For the text-containing cell, return its midpoint in [x, y] coordinate format. 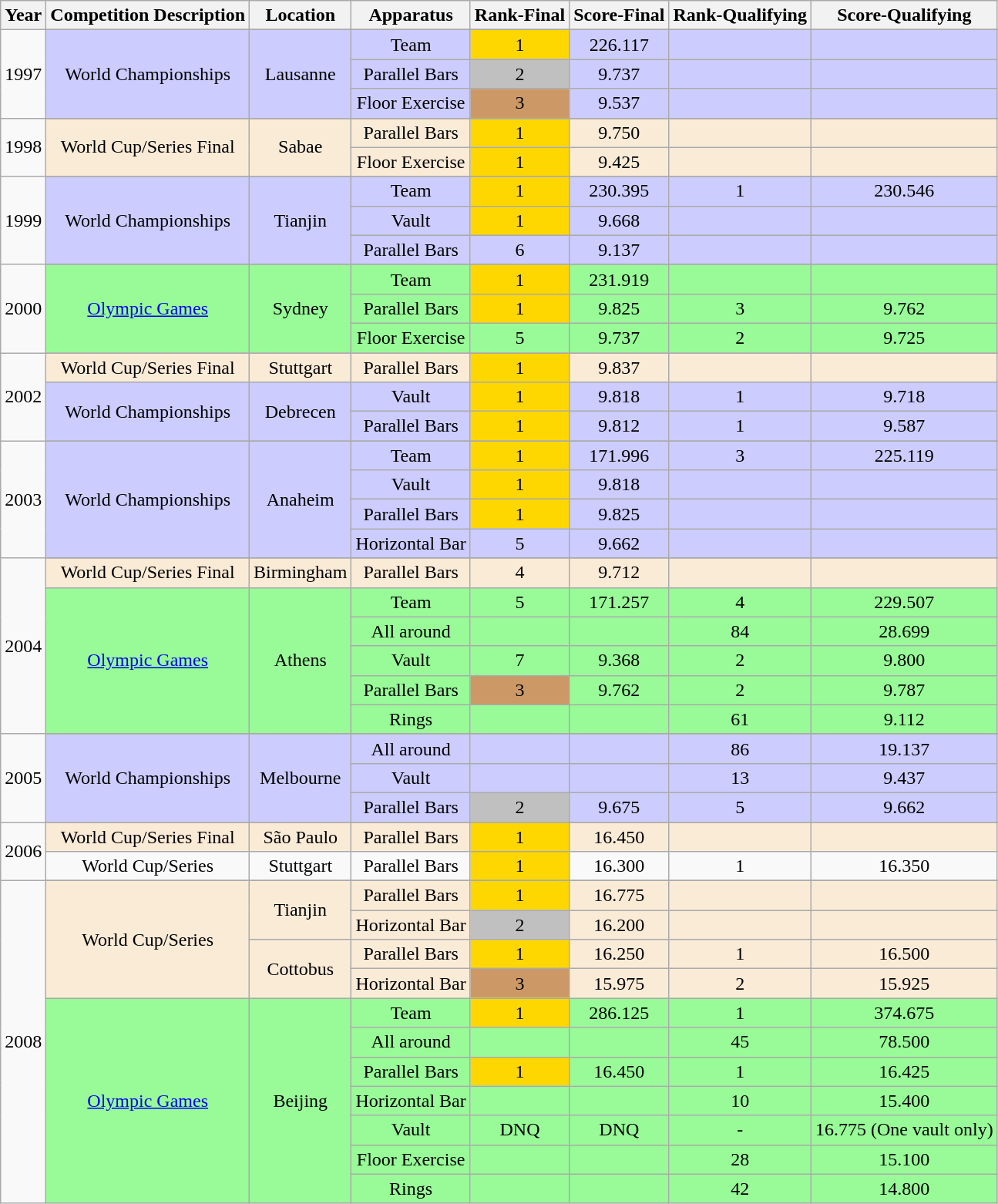
86 [740, 748]
São Paulo [301, 836]
9.812 [620, 426]
9.750 [620, 133]
78.500 [904, 1042]
19.137 [904, 748]
61 [740, 719]
Apparatus [411, 15]
16.775 (One vault only) [904, 1130]
10 [740, 1101]
Competition Description [148, 15]
9.668 [620, 220]
9.587 [904, 426]
2003 [23, 499]
9.787 [904, 690]
16.425 [904, 1071]
1997 [23, 74]
2002 [23, 397]
Anaheim [301, 499]
84 [740, 631]
Year [23, 15]
28 [740, 1159]
15.975 [620, 984]
Rank-Final [519, 15]
Cottobus [301, 969]
6 [519, 250]
2006 [23, 851]
9.425 [620, 162]
Sabae [301, 147]
374.675 [904, 1013]
9.800 [904, 661]
16.350 [904, 866]
9.437 [904, 778]
15.400 [904, 1101]
16.300 [620, 866]
Sydney [301, 308]
45 [740, 1042]
9.725 [904, 338]
16.250 [620, 954]
9.137 [620, 250]
9.675 [620, 807]
171.996 [620, 456]
7 [519, 661]
28.699 [904, 631]
16.500 [904, 954]
Rank-Qualifying [740, 15]
2008 [23, 1042]
14.800 [904, 1189]
- [740, 1130]
Score-Final [620, 15]
Lausanne [301, 74]
15.100 [904, 1159]
Score-Qualifying [904, 15]
9.718 [904, 397]
230.395 [620, 191]
9.837 [620, 368]
Beijing [301, 1101]
286.125 [620, 1013]
1999 [23, 220]
9.112 [904, 719]
231.919 [620, 279]
42 [740, 1189]
16.775 [620, 896]
226.117 [620, 45]
9.537 [620, 103]
1998 [23, 147]
Birmingham [301, 573]
229.507 [904, 602]
225.119 [904, 456]
2000 [23, 308]
9.712 [620, 573]
Debrecen [301, 412]
9.368 [620, 661]
13 [740, 778]
16.200 [620, 925]
2005 [23, 778]
2004 [23, 646]
171.257 [620, 602]
Melbourne [301, 778]
Location [301, 15]
230.546 [904, 191]
Athens [301, 661]
15.925 [904, 984]
